Capture the cell that displays the provided text and extract its [x, y] central coordinate. 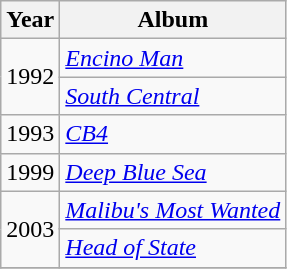
Album [173, 20]
CB4 [173, 134]
1993 [30, 134]
1999 [30, 172]
Head of State [173, 248]
1992 [30, 77]
Malibu's Most Wanted [173, 210]
2003 [30, 229]
Year [30, 20]
South Central [173, 96]
Deep Blue Sea [173, 172]
Encino Man [173, 58]
